Extract the [X, Y] coordinate from the center of the cell holding the provided text.  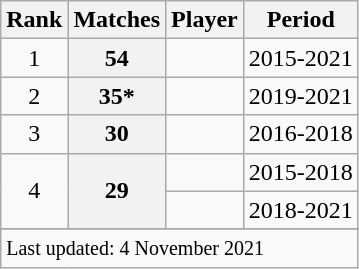
Last updated: 4 November 2021 [180, 248]
Player [205, 20]
2019-2021 [300, 96]
2018-2021 [300, 210]
54 [117, 58]
Rank [34, 20]
3 [34, 134]
2 [34, 96]
30 [117, 134]
2015-2018 [300, 172]
35* [117, 96]
2015-2021 [300, 58]
1 [34, 58]
Period [300, 20]
29 [117, 191]
2016-2018 [300, 134]
4 [34, 191]
Matches [117, 20]
